From the cell containing the given text, extract its center point as [X, Y] coordinate. 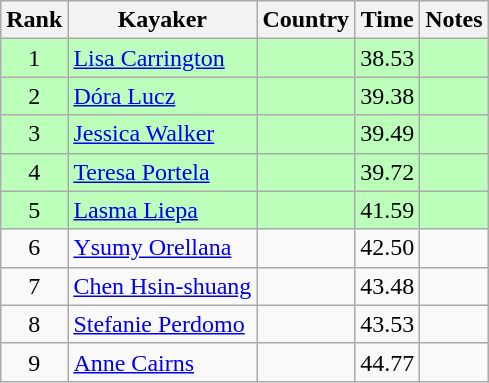
Dóra Lucz [162, 96]
Country [306, 20]
38.53 [388, 58]
5 [34, 210]
8 [34, 324]
Chen Hsin-shuang [162, 286]
Teresa Portela [162, 172]
Ysumy Orellana [162, 248]
Jessica Walker [162, 134]
Notes [454, 20]
43.53 [388, 324]
42.50 [388, 248]
1 [34, 58]
6 [34, 248]
Anne Cairns [162, 362]
Lasma Liepa [162, 210]
Kayaker [162, 20]
41.59 [388, 210]
7 [34, 286]
39.72 [388, 172]
Rank [34, 20]
Lisa Carrington [162, 58]
3 [34, 134]
9 [34, 362]
2 [34, 96]
39.49 [388, 134]
44.77 [388, 362]
Time [388, 20]
43.48 [388, 286]
39.38 [388, 96]
Stefanie Perdomo [162, 324]
4 [34, 172]
